Search for the cell housing the specified text and yield its [x, y] center coordinate. 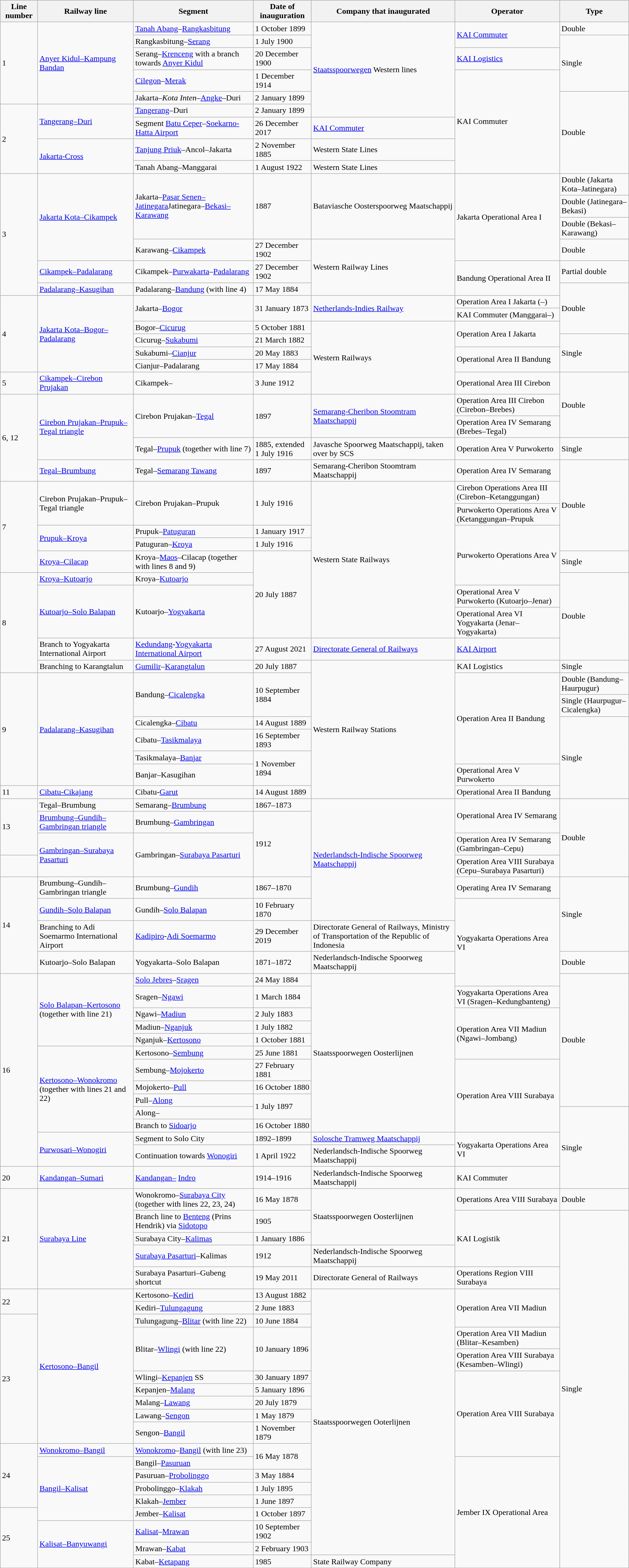
5 January 1896 [282, 1390]
Kertosono–Kediri [193, 1295]
9 [19, 729]
Branch line to Benteng (Prins Hendrik) via Sidotopo [193, 1221]
Cianjur–Padalarang [193, 366]
1 January 1886 [282, 1239]
Surabaya City–Kalimas [193, 1239]
Jakarta Kota–Bogor–Padalarang [85, 334]
13 August 1882 [282, 1295]
Jakarta–Pasar Senen–JatinegaraJatinegara–Bekasi– Karawang [193, 206]
Tasikmalaya–Banjar [193, 757]
Tulungagung–Blitar (with line 22) [193, 1320]
2 November 1885 [282, 150]
1867–1870 [282, 888]
1892–1899 [282, 1138]
6, 12 [19, 438]
Sembung–Mojokerto [193, 1070]
2 June 1883 [282, 1308]
27 August 2021 [282, 649]
Operation Area VIII Surabaya (Cepu–Surabaya Pasarturi) [507, 866]
Rangkasbitung–Serang [193, 41]
Double (Jakarta Kota–Jatinegara) [594, 184]
3 [19, 234]
Double (Bandung–Haurpugur) [594, 684]
1914–1916 [282, 1177]
Solo Balapan–Kertosono (together with line 21) [85, 1010]
Operational Area V Purwokerto [507, 774]
1985 [282, 1561]
Operating Area IV Semarang [507, 888]
1867–1873 [282, 805]
Klakah–Jember [193, 1501]
Jakarta-Cross [85, 156]
Serang–Krenceng with a branch towards Anyer Kidul [193, 58]
2 [19, 139]
10 June 1884 [282, 1320]
1 June 1897 [282, 1501]
24 May 1884 [282, 980]
29 December 2019 [282, 936]
1 October 1881 [282, 1040]
Pull–Along [193, 1100]
Branch to Sidoarjo [193, 1126]
KAI Airport [507, 649]
Sragen–Ngawi [193, 997]
4 [19, 334]
3 June 1912 [282, 383]
20 July 1879 [282, 1403]
1 October 1899 [282, 29]
Kediri–Tulungagung [193, 1308]
23 [19, 1379]
14 [19, 925]
Cicalengka–Cibatu [193, 723]
1885, extended1 July 1916 [282, 449]
Operation Area IV Semarang [507, 470]
Operation Area VII Madiun (Blitar–Kesamben) [507, 1338]
Branching to Adi Soemarmo International Airport [85, 936]
Tanah Abang–Rangkasbitung [193, 29]
Kandangan–Sumari [85, 1177]
Gumilir–Karangtalun [193, 666]
Kertosono–Sembung [193, 1052]
Kadipiro-Adi Soemarmo [193, 936]
Operation Area I Jakarta [507, 334]
Surabaya Line [85, 1239]
Partial double [594, 272]
Prupuk–Kroya [85, 538]
Operation Area VII Madiun (Ngawi–Jombang) [507, 1033]
Malang–Lawang [193, 1403]
Cibatu-Cikajang [85, 792]
1 November 1894 [282, 768]
Line number [19, 11]
21 [19, 1239]
Operation Area VIII Surabaya (Kesamben–Wlingi) [507, 1359]
Semarang–Brumbung [193, 805]
Operational Area VI Yogyakarta (Jenar–Yogyakarta) [507, 623]
Cilegon–Merak [193, 81]
Type [594, 11]
Western State Railways [383, 559]
Kroya–Maos–Cilacap (together with lines 8 and 9) [193, 562]
Jakarta–Bogor [193, 308]
Directorate General of Railways, Ministry of Transportation of the Republic of Indonesia [383, 936]
Brumbung–Gundih [193, 888]
Tegal–Semarang Tawang [193, 470]
22 [19, 1301]
Segment Batu Ceper–Soekarno-Hatta Airport [193, 128]
5 October 1881 [282, 327]
Kalisat–Banyuwangi [85, 1544]
Cikampek–Purwakarta–Padalarang [193, 272]
19 May 2011 [282, 1278]
Lawang–Sengon [193, 1416]
Javasche Spoorweg Maatschappij, taken over by SCS [383, 449]
31 January 1873 [282, 308]
11 [19, 792]
Operation Area VII Madiun [507, 1308]
Jakarta–Kota Inten–Angke–Duri [193, 98]
Operation Area IV Semarang (Gambringan–Cepu) [507, 844]
Bandung–Cicalengka [193, 695]
Branch to Yogyakarta International Airport [85, 649]
Probolinggo–Klakah [193, 1488]
1 January 1917 [282, 532]
Jakarta Operational Area I [507, 217]
Padalarang–Bandung (with line 4) [193, 289]
KAI Logistik [507, 1239]
Western Railways [383, 357]
25 June 1881 [282, 1052]
7 [19, 527]
20 December 1900 [282, 58]
Cirebon Prujakan–Prupuk [193, 503]
10 February 1870 [282, 909]
27 February 1881 [282, 1070]
Sukabumi–Cianjur [193, 353]
Operation Area V Purwokerto [507, 449]
Karawang–Cikampek [193, 250]
13 [19, 827]
Branching to Karangtalun [85, 666]
Pasuruan–Probolinggo [193, 1476]
1887 [282, 206]
Wonokromo–Bangil (with line 23) [193, 1450]
10 September 1902 [282, 1531]
2 February 1903 [282, 1549]
Operations Region VIII Surabaya [507, 1278]
Cirebon Operations Area III (Cirebon–Ketanggungan) [507, 492]
Wlingi–Kepanjen SS [193, 1377]
Kedundang-Yogyakarta International Airport [193, 649]
16 September 1893 [282, 740]
Purwokerto Operations Area V [507, 555]
State Railway Company [383, 1561]
Prupuk–Patuguran [193, 532]
5 [19, 383]
1871–1872 [282, 962]
1 [19, 63]
Continuation towards Wonogiri [193, 1156]
Kertosono–Bangil [85, 1366]
Netherlands-Indies Railway [383, 308]
24 [19, 1476]
Nganjuk–Kertosono [193, 1040]
Purwosari–Wonogiri [85, 1149]
Anyer Kidul–Kampung Bandan [85, 63]
1 April 1922 [282, 1156]
Jember–Kalisat [193, 1514]
Purwokerto Operations Area V (Ketanggungan–Prupuk [507, 514]
1 November 1879 [282, 1433]
Surabaya Pasarturi–Kalimas [193, 1256]
Operator [507, 11]
Cibatu-Garut [193, 792]
Yogyakarta–Solo Balapan [193, 962]
Along– [193, 1113]
Operational Area V Purwokerto (Kutoarjo–Jenar) [507, 596]
Wonokromo–Surabaya City (together with lines 22, 23, 24) [193, 1200]
Staatsspoorwegen Western lines [383, 70]
Kertosono–Wonokromo (together with lines 21 and 22) [85, 1089]
1 July 1895 [282, 1488]
Staatsspoorwegen Ooterlijnen [383, 1422]
Surabaya Pasarturi–Gubeng shortcut [193, 1278]
1 July 1900 [282, 41]
20 May 1883 [282, 353]
1 October 1897 [282, 1514]
10 January 1896 [282, 1349]
Cikampek– [193, 383]
2 July 1883 [282, 1014]
Bataviasche Oosterspoorweg Maatschappij [383, 206]
1 July 1897 [282, 1106]
Wonokromo–Bangil [85, 1450]
Blitar–Wlingi (with line 22) [193, 1349]
30 January 1897 [282, 1377]
Operational Area IV Semarang [507, 816]
Segment [193, 11]
1 March 1884 [282, 997]
Double (Jatinegara–Bekasi) [594, 206]
Date of inauguration [282, 11]
Railway line [85, 11]
Jakarta Kota–Cikampek [85, 217]
1 May 1879 [282, 1416]
1 December 1914 [282, 81]
Jember IX Operational Area [507, 1512]
20 [19, 1177]
Cikampek–Padalarang [85, 272]
Mojokerto–Pull [193, 1087]
Sengon–Bangil [193, 1433]
1905 [282, 1221]
Banjar–Kasugihan [193, 774]
Kabat–Ketapang [193, 1561]
Western Railway Lines [383, 267]
Operation Area IV Semarang (Brebes–Tegal) [507, 427]
Single (Haurpugur–Cicalengka) [594, 705]
25 [19, 1537]
Kroya–Cilacap [85, 562]
16 [19, 1070]
Segment to Solo City [193, 1138]
Double (Bekasi–Karawang) [594, 228]
Bandung Operational Area II [507, 278]
Operations Area VIII Surabaya [507, 1200]
Tanjung Priuk–Ancol–Jakarta [193, 150]
Solo Jebres–Sragen [193, 980]
Bangil–Pasuruan [193, 1463]
3 May 1884 [282, 1476]
Bangil–Kalisat [85, 1488]
Cikampek–Cirebon Prujakan [85, 383]
8 [19, 623]
Kandangan– Indro [193, 1177]
Brumbung–Gambringan [193, 822]
Cicurug–Sukabumi [193, 340]
26 December 2017 [282, 128]
1 July 1882 [282, 1027]
Bogor–Cicurug [193, 327]
Western Railway Stations [383, 729]
Tegal–Prupuk (together with line 7) [193, 449]
Kepanjen–Malang [193, 1390]
Tanah Abang–Manggarai [193, 167]
Patuguran–Kroya [193, 544]
1 August 1922 [282, 167]
21 March 1882 [282, 340]
Operational Area III Cirebon [507, 383]
Yogyakarta Operations Area VI (Sragen–Kedungbanteng) [507, 997]
Madiun–Nganjuk [193, 1027]
10 September 1884 [282, 695]
Kutoarjo–Yogyakarta [193, 612]
Kalisat–Mrawan [193, 1531]
Cibatu–Tasikmalaya [193, 740]
Mrawan–Kabat [193, 1549]
Company that inaugurated [383, 11]
Operation Area I Jakarta (–) [507, 302]
Operation Area III Cirebon (Cirebon–Brebes) [507, 405]
Ngawi–Madiun [193, 1014]
KAI Commuter (Manggarai–) [507, 315]
Solosche Tramweg Maatschappij [383, 1138]
Operation Area II Bandung [507, 718]
Cirebon Prujakan–Tegal [193, 416]
